Search for the cell housing the specified text and yield its (X, Y) center coordinate. 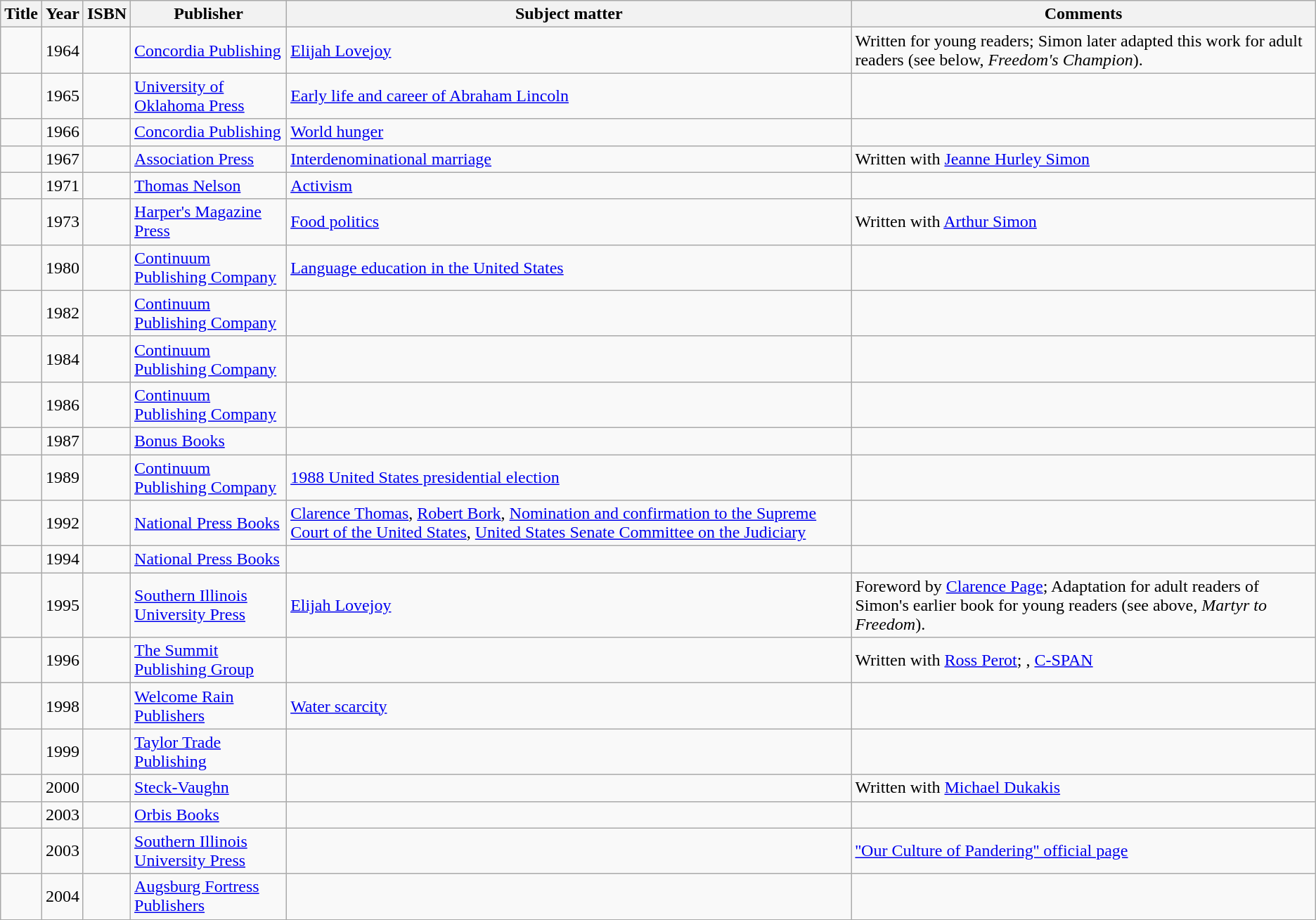
Bonus Books (209, 441)
1980 (62, 267)
2000 (62, 788)
1986 (62, 405)
Steck-Vaughn (209, 788)
1989 (62, 477)
Written with Arthur Simon (1083, 222)
1994 (62, 559)
''Our Culture of Pandering'' official page (1083, 850)
Association Press (209, 159)
1988 United States presidential election (569, 477)
1996 (62, 661)
Clarence Thomas, Robert Bork, Nomination and confirmation to the Supreme Court of the United States, United States Senate Committee on the Judiciary (569, 523)
1967 (62, 159)
1964 (62, 51)
1999 (62, 752)
The Summit Publishing Group (209, 661)
1995 (62, 605)
World hunger (569, 132)
Title (21, 14)
Interdenominational marriage (569, 159)
1971 (62, 186)
Food politics (569, 222)
University of Oklahoma Press (209, 96)
1984 (62, 358)
Water scarcity (569, 706)
Augsburg Fortress Publishers (209, 897)
Thomas Nelson (209, 186)
Language education in the United States (569, 267)
2004 (62, 897)
Written with Ross Perot; , C-SPAN (1083, 661)
Taylor Trade Publishing (209, 752)
Foreword by Clarence Page; Adaptation for adult readers of Simon's earlier book for young readers (see above, Martyr to Freedom). (1083, 605)
1973 (62, 222)
Early life and career of Abraham Lincoln (569, 96)
Harper's Magazine Press (209, 222)
1998 (62, 706)
1965 (62, 96)
Welcome Rain Publishers (209, 706)
Written with Jeanne Hurley Simon (1083, 159)
1987 (62, 441)
ISBN (107, 14)
Comments (1083, 14)
Activism (569, 186)
1966 (62, 132)
Orbis Books (209, 815)
Written for young readers; Simon later adapted this work for adult readers (see below, Freedom's Champion). (1083, 51)
1992 (62, 523)
Written with Michael Dukakis (1083, 788)
Publisher (209, 14)
1982 (62, 313)
Subject matter (569, 14)
Year (62, 14)
